Identify which cell holds the provided text, then report its [X, Y] central coordinate. 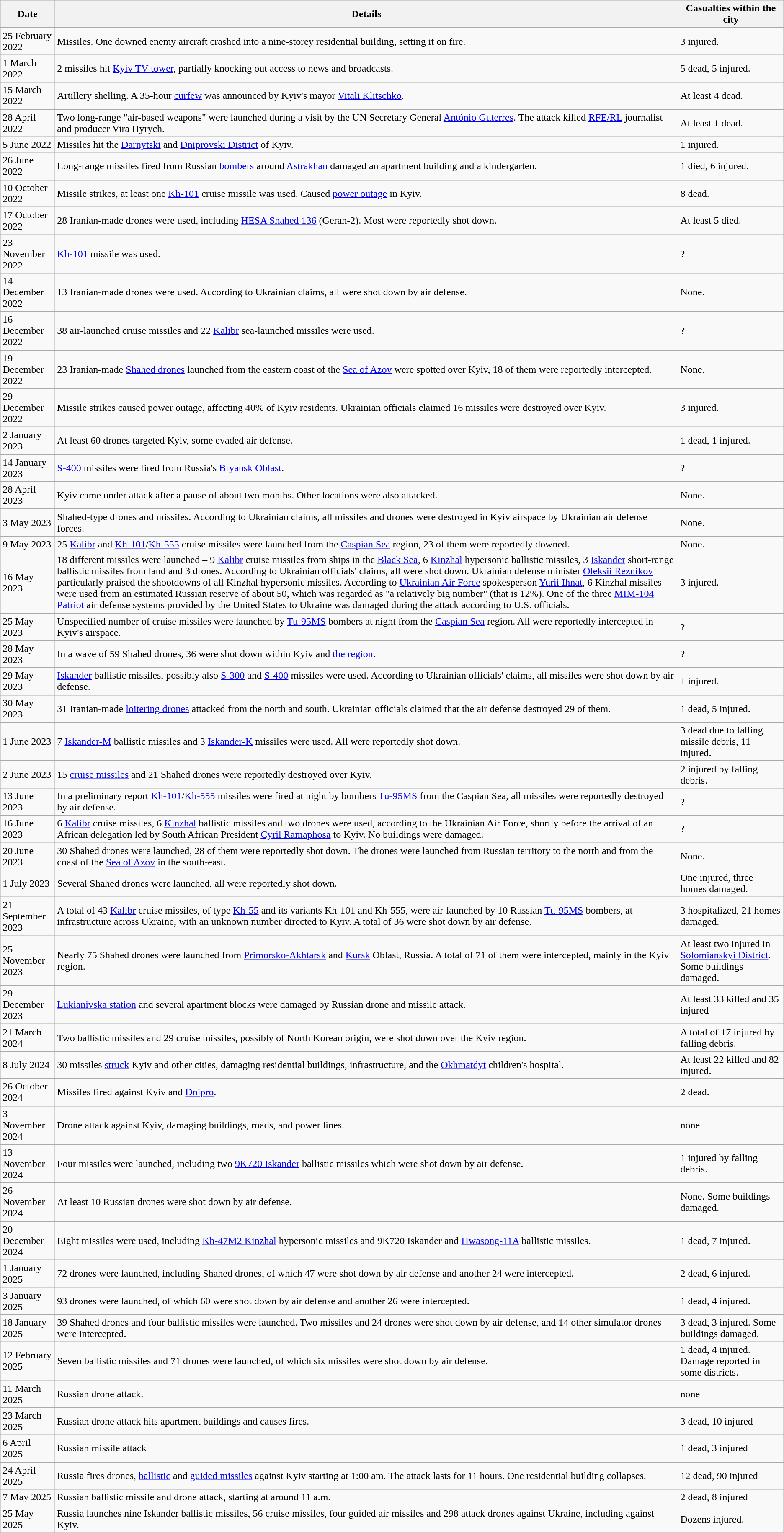
3 November 2024 [28, 1125]
26 November 2024 [28, 1202]
11 March 2025 [28, 1394]
At least 33 killed and 35 injured [731, 1005]
10 October 2022 [28, 194]
Kyiv came under attack after a pause of about two months. Other locations were also attacked. [366, 495]
Missiles. One downed enemy aircraft crashed into a nine-storey residential building, setting it on fire. [366, 41]
29 December 2023 [28, 1005]
Long-range missiles fired from Russian bombers around Astrakhan damaged an apartment building and a kindergarten. [366, 166]
At least 60 drones targeted Kyiv, some evaded air defense. [366, 441]
Drone attack against Kyiv, damaging buildings, roads, and power lines. [366, 1125]
20 June 2023 [28, 856]
2 injured by falling debris. [731, 774]
Several Shahed drones were launched, all were reportedly shot down. [366, 884]
Artillery shelling. A 35-hour curfew was announced by Kyiv's mayor Vitali Klitschko. [366, 95]
12 February 2025 [28, 1361]
30 missiles struck Kyiv and other cities, damaging residential buildings, infrastructure, and the Okhmatdyt children's hospital. [366, 1065]
29 May 2023 [28, 681]
1 January 2025 [28, 1273]
2 dead, 8 injured [731, 1497]
26 October 2024 [28, 1092]
At least 4 dead. [731, 95]
28 May 2023 [28, 654]
1 dead, 5 injured. [731, 709]
2 January 2023 [28, 441]
12 dead, 90 injured [731, 1476]
At least 1 dead. [731, 123]
23 Iranian-made Shahed drones launched from the eastern coast of the Sea of Azov were spotted over Kyiv, 18 of them were reportedly intercepted. [366, 369]
38 air-launched cruise missiles and 22 Kalibr sea-launched missiles were used. [366, 330]
Missiles hit the Darnytski and Dniprovski District of Kyiv. [366, 145]
17 October 2022 [28, 220]
15 cruise missiles and 21 Shahed drones were reportedly destroyed over Kyiv. [366, 774]
20 December 2024 [28, 1241]
6 April 2025 [28, 1448]
93 drones were launched, of which 60 were shot down by air defense and another 26 were intercepted. [366, 1301]
3 dead, 10 injured [731, 1422]
25 May 2023 [28, 627]
Seven ballistic missiles and 71 drones were launched, of which six missiles were shot down by air defense. [366, 1361]
Russian drone attack hits apartment buildings and causes fires. [366, 1422]
14 January 2023 [28, 468]
3 January 2025 [28, 1301]
At least 5 died. [731, 220]
18 January 2025 [28, 1328]
5 June 2022 [28, 145]
29 December 2022 [28, 408]
23 March 2025 [28, 1422]
15 March 2022 [28, 95]
13 November 2024 [28, 1164]
31 Iranian-made loitering drones attacked from the north and south. Ukrainian officials claimed that the air defense destroyed 29 of them. [366, 709]
25 Kalibr and Kh-101/Kh-555 cruise missiles were launched from the Caspian Sea region, 23 of them were reportedly downed. [366, 544]
Missile strikes caused power outage, affecting 40% of Kyiv residents. Ukrainian officials claimed 16 missiles were destroyed over Kyiv. [366, 408]
8 July 2024 [28, 1065]
28 April 2023 [28, 495]
Russian drone attack. [366, 1394]
Missiles fired against Kyiv and Dnipro. [366, 1092]
Casualties within the city [731, 14]
8 dead. [731, 194]
In a wave of 59 Shahed drones, 36 were shot down within Kyiv and the region. [366, 654]
1 June 2023 [28, 741]
25 November 2023 [28, 961]
7 Iskander-M ballistic missiles and 3 Iskander-K missiles were used. All were reportedly shot down. [366, 741]
3 hospitalized, 21 homes damaged. [731, 916]
21 September 2023 [28, 916]
1 dead, 7 injured. [731, 1241]
Two ballistic missiles and 29 cruise missiles, possibly of North Korean origin, were shot down over the Kyiv region. [366, 1038]
16 May 2023 [28, 583]
A total of 17 injured by falling debris. [731, 1038]
2 dead. [731, 1092]
72 drones were launched, including Shahed drones, of which 47 were shot down by air defense and another 24 were intercepted. [366, 1273]
None. Some buildings damaged. [731, 1202]
2 missiles hit Kyiv TV tower, partially knocking out access to news and broadcasts. [366, 69]
24 April 2025 [28, 1476]
1 dead, 1 injured. [731, 441]
23 November 2022 [28, 253]
25 May 2025 [28, 1519]
26 June 2022 [28, 166]
1 dead, 3 injured [731, 1448]
1 injured by falling debris. [731, 1164]
Kh-101 missile was used. [366, 253]
16 December 2022 [28, 330]
Lukianivska station and several apartment blocks were damaged by Russian drone and missile attack. [366, 1005]
28 April 2022 [28, 123]
1 March 2022 [28, 69]
1 dead, 4 injured. Damage reported in some districts. [731, 1361]
Details [366, 14]
2 June 2023 [28, 774]
19 December 2022 [28, 369]
At least two injured in Solomianskyi District. Some buildings damaged. [731, 961]
At least 10 Russian drones were shot down by air defense. [366, 1202]
Dozens injured. [731, 1519]
5 dead, 5 injured. [731, 69]
13 Iranian-made drones were used. According to Ukrainian claims, all were shot down by air defense. [366, 292]
3 dead, 3 injured. Some buildings damaged. [731, 1328]
3 May 2023 [28, 523]
Russian missile attack [366, 1448]
2 dead, 6 injured. [731, 1273]
At least 22 killed and 82 injured. [731, 1065]
14 December 2022 [28, 292]
13 June 2023 [28, 802]
Eight missiles were used, including Kh-47M2 Kinzhal hypersonic missiles and 9K720 Iskander and Hwasong-11A ballistic missiles. [366, 1241]
1 dead, 4 injured. [731, 1301]
3 dead due to falling missile debris, 11 injured. [731, 741]
9 May 2023 [28, 544]
Four missiles were launched, including two 9K720 Iskander ballistic missiles which were shot down by air defense. [366, 1164]
S-400 missiles were fired from Russia's Bryansk Oblast. [366, 468]
1 July 2023 [28, 884]
1 died, 6 injured. [731, 166]
30 May 2023 [28, 709]
Date [28, 14]
28 Iranian-made drones were used, including HESA Shahed 136 (Geran-2). Most were reportedly shot down. [366, 220]
One injured, three homes damaged. [731, 884]
21 March 2024 [28, 1038]
7 May 2025 [28, 1497]
Russian ballistic missile and drone attack, starting at around 11 a.m. [366, 1497]
16 June 2023 [28, 828]
Missile strikes, at least one Kh-101 cruise missile was used. Caused power outage in Kyiv. [366, 194]
25 February 2022 [28, 41]
